Search for the cell housing the specified text and yield its [X, Y] center coordinate. 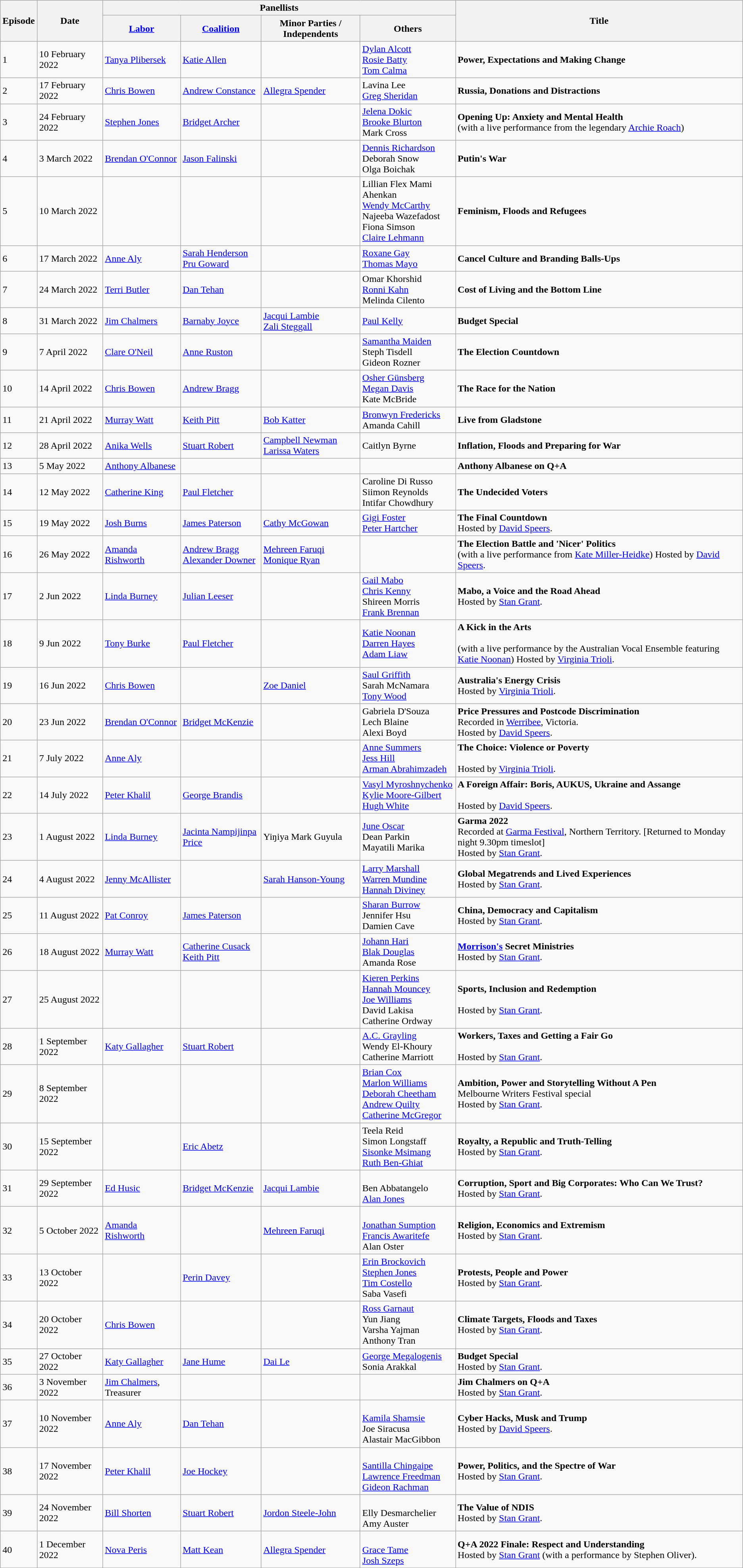
15 September 2022 [70, 1147]
Larry MarshallWarren MundineHannah Diviney [408, 879]
Andrew Constance [221, 91]
The Value of NDISHosted by Stan Grant. [599, 1513]
32 [19, 1230]
The Final CountdownHosted by David Speers. [599, 523]
Bob Katter [310, 419]
A Foreign Affair: Boris, AUKUS, Ukraine and AssangeHosted by David Speers. [599, 795]
24 March 2022 [70, 289]
Minor Parties / Independents [310, 29]
Jonathan SumptionFrancis AwaritefeAlan Oster [408, 1230]
7 July 2022 [70, 758]
Katie Allen [221, 60]
Bronwyn FredericksAmanda Cahill [408, 419]
20 [19, 722]
A Kick in the Arts(with a live performance by the Australian Vocal Ensemble featuring Katie Noonan) Hosted by Virginia Trioli. [599, 643]
Perin Davey [221, 1278]
Kieren PerkinsHannah MounceyJoe WilliamsDavid LakisaCatherine Ordway [408, 999]
Jordon Steele-John [310, 1513]
40 [19, 1549]
11 [19, 419]
35 [19, 1361]
20 October 2022 [70, 1325]
3 November 2022 [70, 1387]
Episode [19, 21]
Tanya Plibersek [142, 60]
39 [19, 1513]
Paul Kelly [408, 321]
26 May 2022 [70, 554]
5 October 2022 [70, 1230]
Teela ReidSimon LongstaffSisonke MsimangRuth Ben-Ghiat [408, 1147]
5 [19, 211]
30 [19, 1147]
Religion, Economics and ExtremismHosted by Stan Grant. [599, 1230]
Cathy McGowan [310, 523]
Dai Le [310, 1361]
The Election Battle and 'Nicer' Politics(with a live performance from Kate Miller-Heidke) Hosted by David Speers. [599, 554]
Sarah Hanson-Young [310, 879]
Josh Burns [142, 523]
Opening Up: Anxiety and Mental Health(with a live performance from the legendary Archie Roach) [599, 122]
Corruption, Sport and Big Corporates: Who Can We Trust?Hosted by Stan Grant. [599, 1188]
Jacqui Lambie [310, 1188]
29 [19, 1094]
China, Democracy and CapitalismHosted by Stan Grant. [599, 915]
22 [19, 795]
2 Jun 2022 [70, 596]
Mehreen Faruqi [310, 1230]
7 [19, 289]
16 [19, 554]
Mehreen FaruqiMonique Ryan [310, 554]
Samantha MaidenSteph TisdellGideon Rozner [408, 352]
7 April 2022 [70, 352]
Putin's War [599, 158]
14 [19, 492]
29 September 2022 [70, 1188]
Andrew BraggAlexander Downer [221, 554]
Jim Chalmers [142, 321]
2 [19, 91]
10 November 2022 [70, 1424]
1 [19, 60]
23 Jun 2022 [70, 722]
Zoe Daniel [310, 685]
Jenny McAllister [142, 879]
A.C. GraylingWendy El-KhouryCatherine Marriott [408, 1047]
Workers, Taxes and Getting a Fair GoHosted by Stan Grant. [599, 1047]
Ed Husic [142, 1188]
Cancel Culture and Branding Balls-Ups [599, 258]
12 May 2022 [70, 492]
Live from Gladstone [599, 419]
4 August 2022 [70, 879]
4 [19, 158]
Sarah HendersonPru Goward [221, 258]
31 March 2022 [70, 321]
Ross GarnautYun JiangVarsha YajmanAnthony Tran [408, 1325]
Labor [142, 29]
Price Pressures and Postcode Discrimination Recorded in Werribee, Victoria.Hosted by David Speers. [599, 722]
Panellists [279, 8]
21 April 2022 [70, 419]
Royalty, a Republic and Truth-TellingHosted by Stan Grant. [599, 1147]
8 September 2022 [70, 1094]
Jacqui LambieZali Steggall [310, 321]
Anthony Albanese on Q+A [599, 466]
3 [19, 122]
Pat Conroy [142, 915]
12 [19, 446]
Stephen Jones [142, 122]
George Brandis [221, 795]
37 [19, 1424]
Caitlyn Byrne [408, 446]
19 May 2022 [70, 523]
Saul GriffithSarah McNamaraTony Wood [408, 685]
Sports, Inclusion and RedemptionHosted by Stan Grant. [599, 999]
21 [19, 758]
18 [19, 643]
Power, Politics, and the Spectre of WarHosted by Stan Grant. [599, 1471]
Roxane GayThomas Mayo [408, 258]
26 [19, 952]
17 November 2022 [70, 1471]
Tony Burke [142, 643]
Australia's Energy CrisisHosted by Virginia Trioli. [599, 685]
24 November 2022 [70, 1513]
13 October 2022 [70, 1278]
10 March 2022 [70, 211]
13 [19, 466]
5 May 2022 [70, 466]
Budget Special [599, 321]
Gail MaboChris KennyShireen MorrisFrank Brennan [408, 596]
10 February 2022 [70, 60]
Elly DesmarchelierAmy Auster [408, 1513]
Terri Butler [142, 289]
Ambition, Power and Storytelling Without A Pen Melbourne Writers Festival specialHosted by Stan Grant. [599, 1094]
25 [19, 915]
Q+A 2022 Finale: Respect and UnderstandingHosted by Stan Grant (with a performance by Stephen Oliver). [599, 1549]
Johann HariBlak DouglasAmanda Rose [408, 952]
1 August 2022 [70, 837]
Omar KhorshidRonni KahnMelinda Cilento [408, 289]
Others [408, 29]
Andrew Bragg [221, 388]
Cost of Living and the Bottom Line [599, 289]
The Choice: Violence or PovertyHosted by Virginia Trioli. [599, 758]
George MegalogenisSonia Arakkal [408, 1361]
Anne Ruston [221, 352]
Joe Hockey [221, 1471]
Clare O'Neil [142, 352]
31 [19, 1188]
Campbell NewmanLarissa Waters [310, 446]
17 February 2022 [70, 91]
Catherine CusackKeith Pitt [221, 952]
Erin BrockovichStephen JonesTim CostelloSaba Vasefi [408, 1278]
27 October 2022 [70, 1361]
Climate Targets, Floods and TaxesHosted by Stan Grant. [599, 1325]
Inflation, Floods and Preparing for War [599, 446]
Feminism, Floods and Refugees [599, 211]
Bill Shorten [142, 1513]
Date [70, 21]
14 April 2022 [70, 388]
Jacinta Nampijinpa Price [221, 837]
Osher GünsbergMegan DavisKate McBride [408, 388]
23 [19, 837]
28 April 2022 [70, 446]
Dylan AlcottRosie BattyTom Calma [408, 60]
Grace TameJosh Szeps [408, 1549]
38 [19, 1471]
Global Megatrends and Lived ExperiencesHosted by Stan Grant. [599, 879]
Keith Pitt [221, 419]
36 [19, 1387]
Anne SummersJess HillArman Abrahimzadeh [408, 758]
17 [19, 596]
Lillian Flex Mami AhenkanWendy McCarthyNajeeba WazefadostFiona SimsonClaire Lehmann [408, 211]
Anthony Albanese [142, 466]
Yiŋiya Mark Guyula [310, 837]
18 August 2022 [70, 952]
24 February 2022 [70, 122]
Catherine King [142, 492]
8 [19, 321]
Brian CoxMarlon WilliamsDeborah Cheetham Andrew QuiltyCatherine McGregor [408, 1094]
11 August 2022 [70, 915]
Anika Wells [142, 446]
Power, Expectations and Making Change [599, 60]
Jim Chalmers on Q+AHosted by Stan Grant. [599, 1387]
27 [19, 999]
6 [19, 258]
Title [599, 21]
Kamila ShamsieJoe SiracusaAlastair MacGibbon [408, 1424]
Sharan BurrowJennifer HsuDamien Cave [408, 915]
1 December 2022 [70, 1549]
Jason Falinski [221, 158]
Garma 2022 Recorded at Garma Festival, Northern Territory. [Returned to Monday night 9.30pm timeslot]Hosted by Stan Grant. [599, 837]
Jim Chalmers, Treasurer [142, 1387]
The Undecided Voters [599, 492]
The Election Countdown [599, 352]
Eric Abetz [221, 1147]
Lavina LeeGreg Sheridan [408, 91]
34 [19, 1325]
Dennis RichardsonDeborah SnowOlga Boichak [408, 158]
1 September 2022 [70, 1047]
Cyber Hacks, Musk and TrumpHosted by David Speers. [599, 1424]
28 [19, 1047]
Gigi FosterPeter Hartcher [408, 523]
Julian Leeser [221, 596]
17 March 2022 [70, 258]
The Race for the Nation [599, 388]
14 July 2022 [70, 795]
Morrison's Secret MinistriesHosted by Stan Grant. [599, 952]
Coalition [221, 29]
9 Jun 2022 [70, 643]
Jelena DokicBrooke BlurtonMark Cross [408, 122]
Mabo, a Voice and the Road AheadHosted by Stan Grant. [599, 596]
19 [19, 685]
Matt Kean [221, 1549]
Barnaby Joyce [221, 321]
Bridget Archer [221, 122]
3 March 2022 [70, 158]
Vasyl MyroshnychenkoKylie Moore-GilbertHugh White [408, 795]
Budget SpecialHosted by Stan Grant. [599, 1361]
Russia, Donations and Distractions [599, 91]
15 [19, 523]
Santilla ChingaipeLawrence FreedmanGideon Rachman [408, 1471]
Gabriela D'SouzaLech BlaineAlexi Boyd [408, 722]
33 [19, 1278]
Caroline Di RussoSiimon ReynoldsIntifar Chowdhury [408, 492]
16 Jun 2022 [70, 685]
Katie NoonanDarren HayesAdam Liaw [408, 643]
Jane Hume [221, 1361]
Ben AbbatangeloAlan Jones [408, 1188]
Nova Peris [142, 1549]
10 [19, 388]
25 August 2022 [70, 999]
24 [19, 879]
9 [19, 352]
June OscarDean ParkinMayatili Marika [408, 837]
Protests, People and PowerHosted by Stan Grant. [599, 1278]
